Detect which cell encompasses the target text, then output its [X, Y] center coordinate. 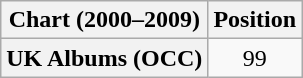
UK Albums (OCC) [104, 58]
Position [255, 20]
Chart (2000–2009) [104, 20]
99 [255, 58]
